Search for the cell housing the specified text and yield its [X, Y] center coordinate. 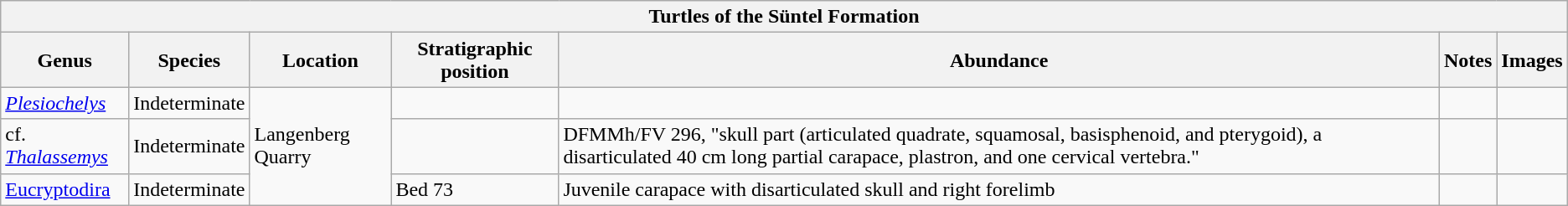
Eucryptodira [65, 189]
Juvenile carapace with disarticulated skull and right forelimb [999, 189]
Stratigraphic position [475, 60]
Plesiochelys [65, 103]
Location [320, 60]
cf. Thalassemys [65, 146]
Notes [1467, 60]
Turtles of the Süntel Formation [784, 17]
Langenberg Quarry [320, 146]
Species [189, 60]
Abundance [999, 60]
Images [1532, 60]
Genus [65, 60]
Bed 73 [475, 189]
